Locate the cell with the specified text and output its [X, Y] center coordinate. 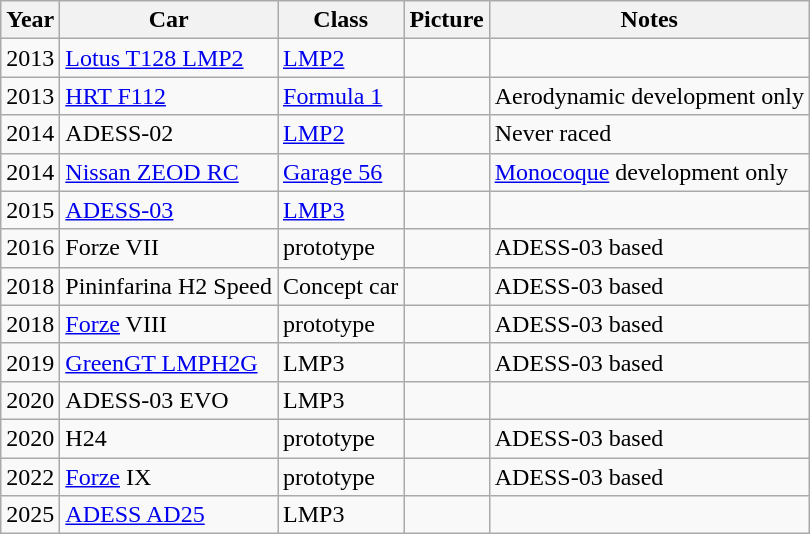
Aerodynamic development only [649, 96]
GreenGT LMPH2G [169, 362]
2022 [30, 477]
Forze VIII [169, 324]
Picture [446, 20]
Lotus T128 LMP2 [169, 58]
Forze IX [169, 477]
2019 [30, 362]
Never raced [649, 134]
ADESS-02 [169, 134]
2016 [30, 248]
Formula 1 [341, 96]
Car [169, 20]
Nissan ZEOD RC [169, 172]
Pininfarina H2 Speed [169, 286]
2015 [30, 210]
Garage 56 [341, 172]
HRT F112 [169, 96]
H24 [169, 438]
Monocoque development only [649, 172]
Concept car [341, 286]
Class [341, 20]
Notes [649, 20]
2025 [30, 515]
ADESS-03 EVO [169, 400]
Year [30, 20]
Forze VII [169, 248]
ADESS-03 [169, 210]
ADESS AD25 [169, 515]
